Search for the cell housing the specified text and yield its (X, Y) center coordinate. 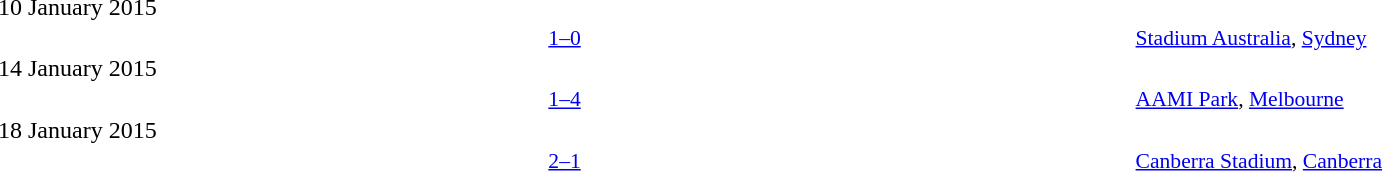
1–4 (564, 99)
1–0 (564, 38)
